Find where the given text appears and provide that cell's center as (x, y) coordinate. 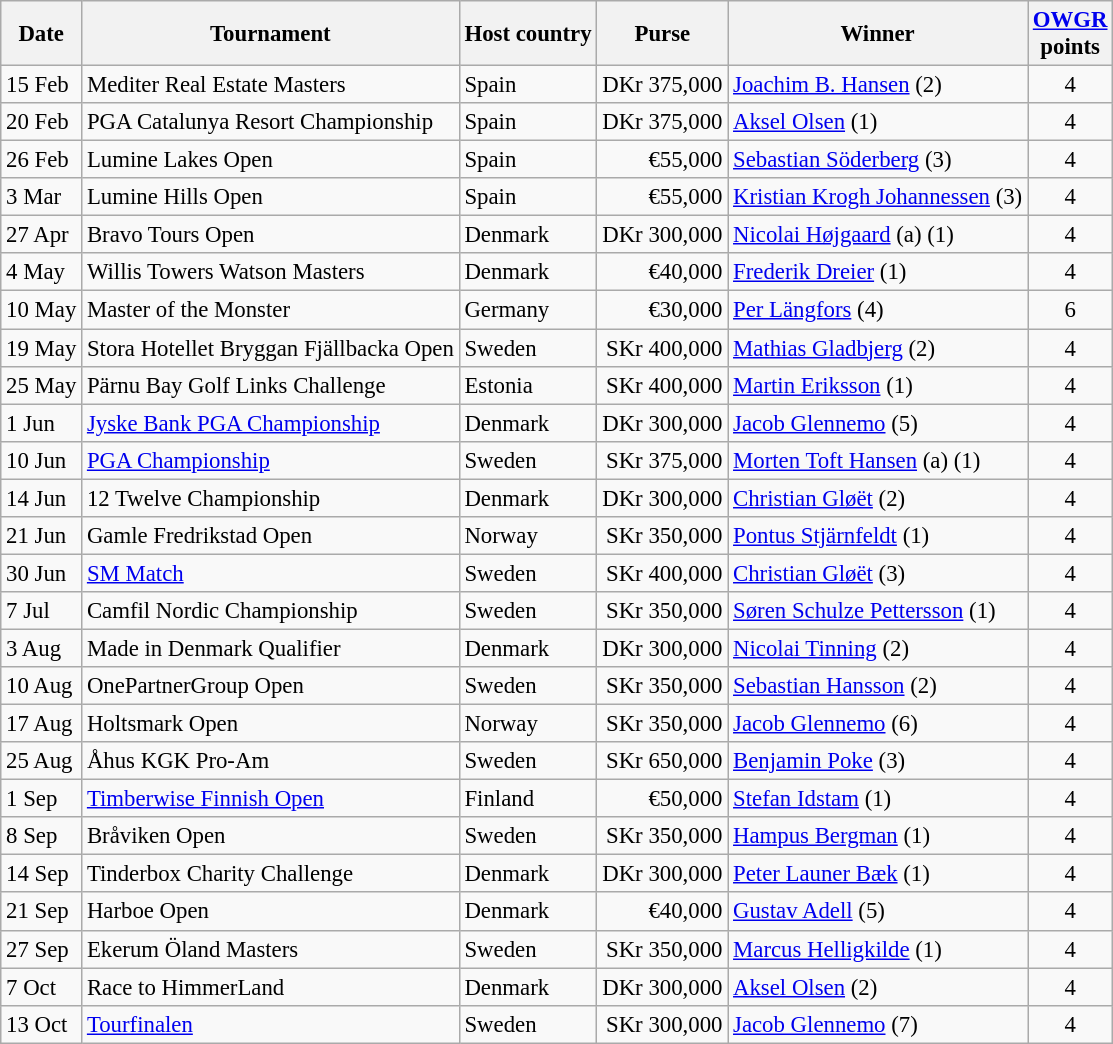
Christian Gløët (3) (878, 573)
21 Jun (42, 536)
Marcus Helligkilde (1) (878, 949)
13 Oct (42, 1024)
19 May (42, 348)
1 Sep (42, 799)
Mediter Real Estate Masters (271, 85)
Pärnu Bay Golf Links Challenge (271, 385)
Master of the Monster (271, 310)
Morten Toft Hansen (a) (1) (878, 460)
Jyske Bank PGA Championship (271, 423)
4 May (42, 273)
Finland (528, 799)
17 Aug (42, 724)
15 Feb (42, 85)
Joachim B. Hansen (2) (878, 85)
SM Match (271, 573)
Sebastian Hansson (2) (878, 686)
Winner (878, 34)
Purse (662, 34)
€30,000 (662, 310)
PGA Catalunya Resort Championship (271, 122)
10 May (42, 310)
Pontus Stjärnfeldt (1) (878, 536)
14 Jun (42, 498)
OWGRpoints (1070, 34)
12 Twelve Championship (271, 498)
26 Feb (42, 160)
Benjamin Poke (3) (878, 761)
Nicolai Tinning (2) (878, 648)
Gustav Adell (5) (878, 912)
Holtsmark Open (271, 724)
7 Jul (42, 611)
SKr 375,000 (662, 460)
10 Aug (42, 686)
Estonia (528, 385)
Bråviken Open (271, 836)
Camfil Nordic Championship (271, 611)
Jacob Glennemo (7) (878, 1024)
21 Sep (42, 912)
Aksel Olsen (2) (878, 987)
Jacob Glennemo (6) (878, 724)
20 Feb (42, 122)
Host country (528, 34)
Willis Towers Watson Masters (271, 273)
OnePartnerGroup Open (271, 686)
25 Aug (42, 761)
Tinderbox Charity Challenge (271, 874)
Peter Launer Bæk (1) (878, 874)
Bravo Tours Open (271, 235)
1 Jun (42, 423)
Kristian Krogh Johannessen (3) (878, 197)
30 Jun (42, 573)
27 Sep (42, 949)
Tourfinalen (271, 1024)
Timberwise Finnish Open (271, 799)
Race to HimmerLand (271, 987)
Harboe Open (271, 912)
8 Sep (42, 836)
Lumine Lakes Open (271, 160)
27 Apr (42, 235)
SKr 300,000 (662, 1024)
SKr 650,000 (662, 761)
Martin Eriksson (1) (878, 385)
Stefan Idstam (1) (878, 799)
3 Aug (42, 648)
Christian Gløët (2) (878, 498)
€50,000 (662, 799)
Lumine Hills Open (271, 197)
Nicolai Højgaard (a) (1) (878, 235)
Sebastian Söderberg (3) (878, 160)
Søren Schulze Pettersson (1) (878, 611)
14 Sep (42, 874)
Jacob Glennemo (5) (878, 423)
Ekerum Öland Masters (271, 949)
10 Jun (42, 460)
25 May (42, 385)
Gamle Fredrikstad Open (271, 536)
Per Längfors (4) (878, 310)
3 Mar (42, 197)
Frederik Dreier (1) (878, 273)
Made in Denmark Qualifier (271, 648)
7 Oct (42, 987)
Germany (528, 310)
Åhus KGK Pro-Am (271, 761)
PGA Championship (271, 460)
Aksel Olsen (1) (878, 122)
Stora Hotellet Bryggan Fjällbacka Open (271, 348)
Date (42, 34)
Tournament (271, 34)
Hampus Bergman (1) (878, 836)
6 (1070, 310)
Mathias Gladbjerg (2) (878, 348)
